From the cell containing the given text, extract its center point as [X, Y] coordinate. 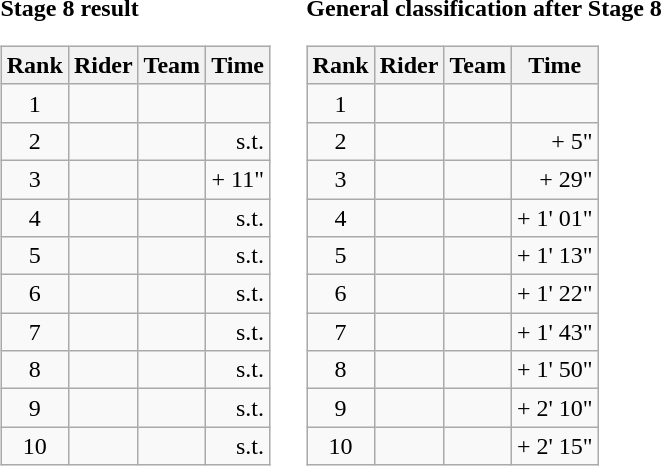
+ 1' 43" [554, 332]
+ 2' 15" [554, 446]
+ 2' 10" [554, 408]
+ 1' 13" [554, 256]
+ 1' 22" [554, 294]
+ 1' 01" [554, 217]
+ 5" [554, 141]
+ 29" [554, 179]
+ 11" [238, 179]
+ 1' 50" [554, 370]
